Search for the cell housing the specified text and yield its [X, Y] center coordinate. 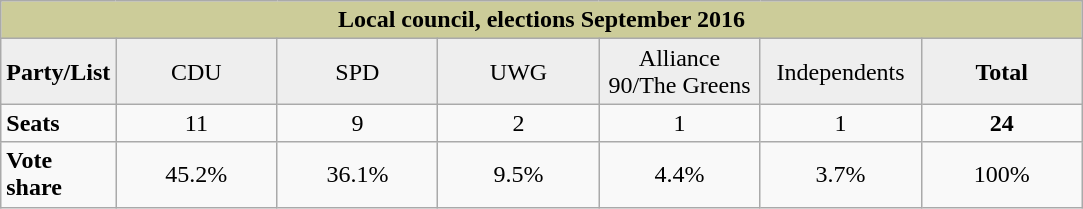
2 [518, 123]
4.4% [680, 174]
Alliance 90/The Greens [680, 72]
SPD [358, 72]
UWG [518, 72]
Independents [840, 72]
CDU [196, 72]
45.2% [196, 174]
3.7% [840, 174]
9.5% [518, 174]
24 [1002, 123]
Seats [58, 123]
11 [196, 123]
100% [1002, 174]
Local council, elections September 2016 [542, 20]
Party/List [58, 72]
36.1% [358, 174]
Total [1002, 72]
Vote share [58, 174]
9 [358, 123]
